Find where the given text appears and provide that cell's center as (X, Y) coordinate. 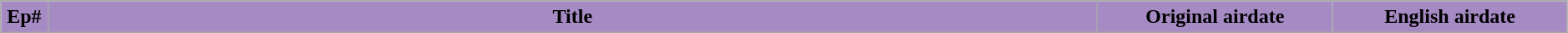
Title (573, 17)
Original airdate (1215, 17)
English airdate (1450, 17)
Ep# (24, 17)
